Locate the cell with the specified text and output its (x, y) center coordinate. 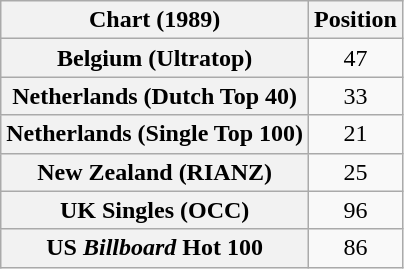
96 (356, 210)
Netherlands (Dutch Top 40) (155, 96)
Belgium (Ultratop) (155, 58)
Chart (1989) (155, 20)
33 (356, 96)
Netherlands (Single Top 100) (155, 134)
21 (356, 134)
47 (356, 58)
25 (356, 172)
US Billboard Hot 100 (155, 248)
Position (356, 20)
New Zealand (RIANZ) (155, 172)
86 (356, 248)
UK Singles (OCC) (155, 210)
